Pinpoint the cell where the given text exists, returning its [X, Y] midpoint coordinate. 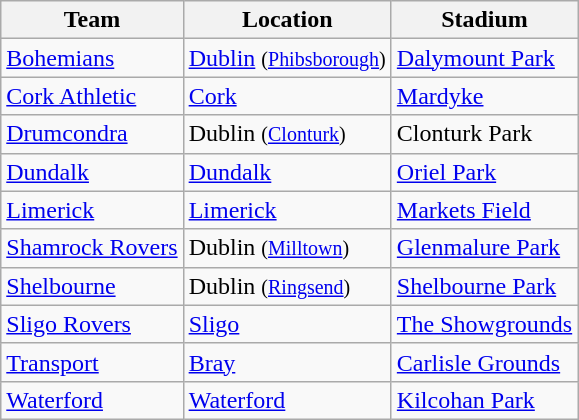
Bray [287, 362]
Carlisle Grounds [484, 362]
The Showgrounds [484, 324]
Clonturk Park [484, 134]
Cork [287, 96]
Team [92, 20]
Dublin (Ringsend) [287, 286]
Shamrock Rovers [92, 248]
Drumcondra [92, 134]
Shelbourne Park [484, 286]
Transport [92, 362]
Kilcohan Park [484, 400]
Shelbourne [92, 286]
Bohemians [92, 58]
Sligo Rovers [92, 324]
Dublin (Milltown) [287, 248]
Dublin (Clonturk) [287, 134]
Glenmalure Park [484, 248]
Mardyke [484, 96]
Stadium [484, 20]
Oriel Park [484, 172]
Location [287, 20]
Cork Athletic [92, 96]
Dublin (Phibsborough) [287, 58]
Sligo [287, 324]
Dalymount Park [484, 58]
Markets Field [484, 210]
